Provide the [x, y] coordinate of the cell's center where the given text is located.  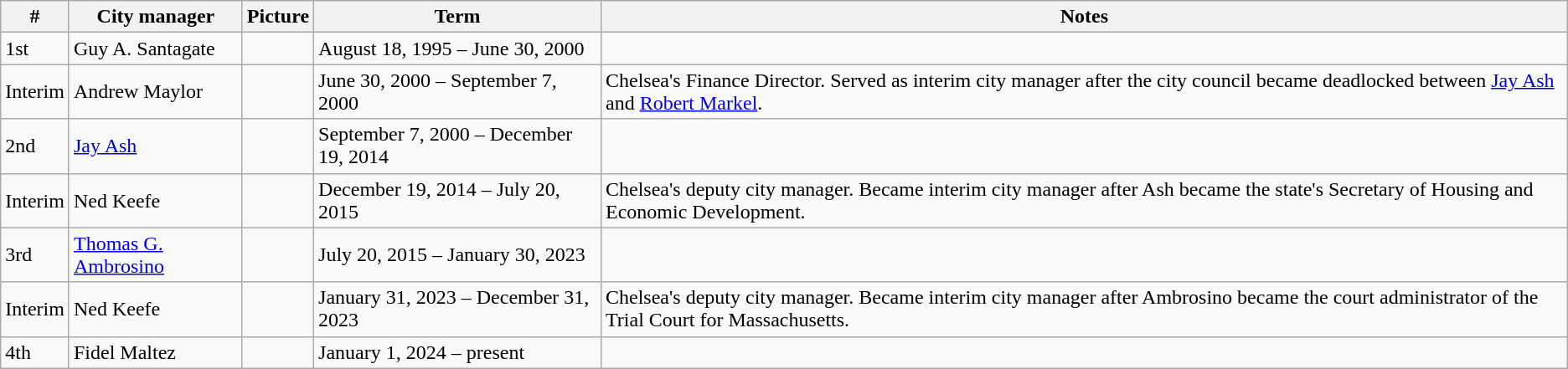
Term [457, 17]
4th [35, 352]
Notes [1084, 17]
June 30, 2000 – September 7, 2000 [457, 92]
September 7, 2000 – December 19, 2014 [457, 146]
January 31, 2023 – December 31, 2023 [457, 310]
December 19, 2014 – July 20, 2015 [457, 201]
Guy A. Santagate [156, 49]
Fidel Maltez [156, 352]
Picture [278, 17]
3rd [35, 254]
July 20, 2015 – January 30, 2023 [457, 254]
City manager [156, 17]
Chelsea's Finance Director. Served as interim city manager after the city council became deadlocked between Jay Ash and Robert Markel. [1084, 92]
2nd [35, 146]
Andrew Maylor [156, 92]
Jay Ash [156, 146]
1st [35, 49]
Chelsea's deputy city manager. Became interim city manager after Ash became the state's Secretary of Housing and Economic Development. [1084, 201]
Chelsea's deputy city manager. Became interim city manager after Ambrosino became the court administrator of the Trial Court for Massachusetts. [1084, 310]
# [35, 17]
January 1, 2024 – present [457, 352]
August 18, 1995 – June 30, 2000 [457, 49]
Thomas G. Ambrosino [156, 254]
